Scan for the cell matching the given text and deliver its [X, Y] coordinate at center. 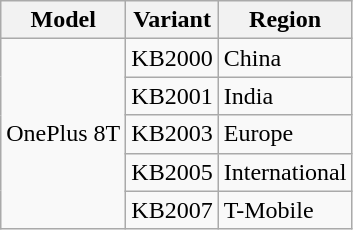
KB2003 [172, 134]
India [285, 96]
Variant [172, 20]
KB2001 [172, 96]
KB2005 [172, 172]
Region [285, 20]
Model [64, 20]
KB2000 [172, 58]
Europe [285, 134]
OnePlus 8T [64, 134]
China [285, 58]
International [285, 172]
KB2007 [172, 210]
T-Mobile [285, 210]
